Pinpoint the cell where the given text exists, returning its (X, Y) midpoint coordinate. 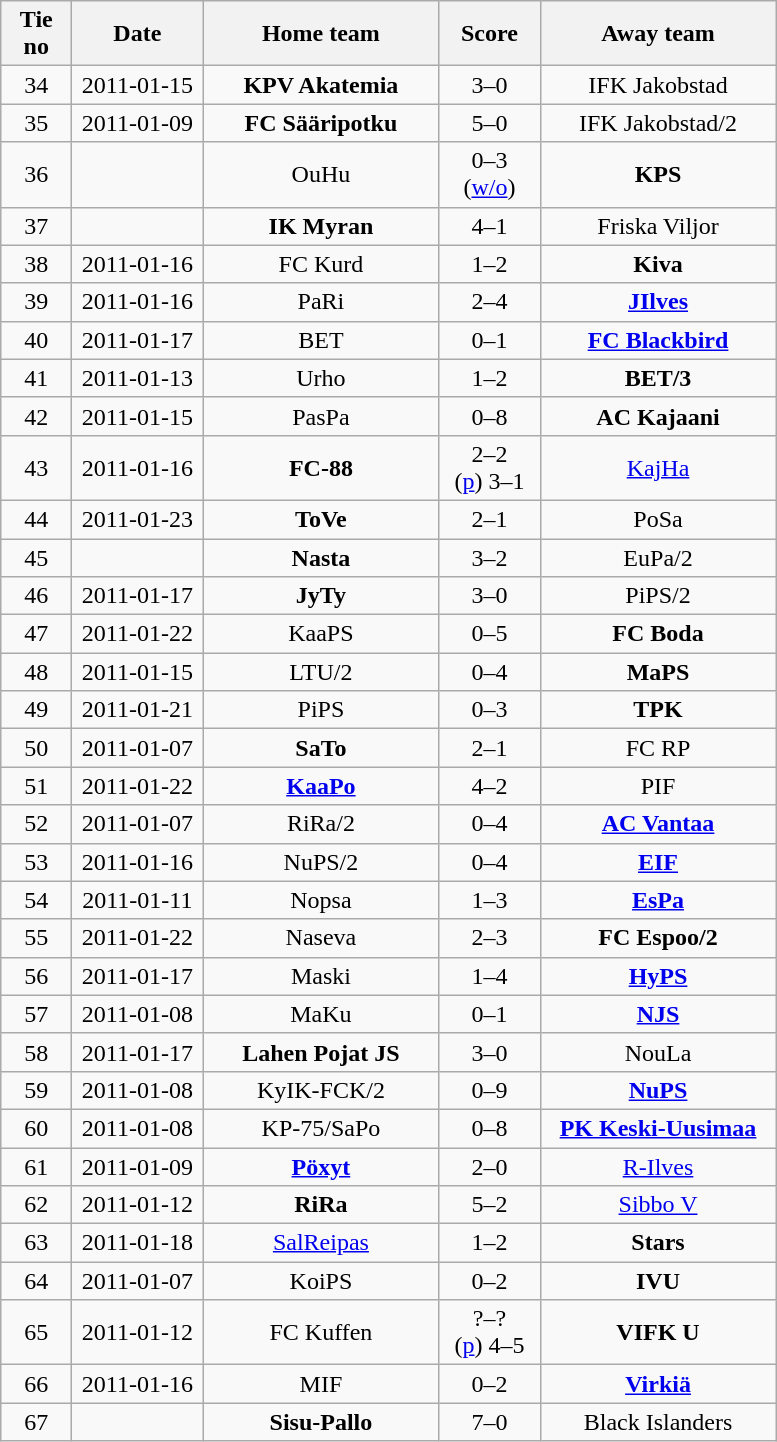
Home team (321, 34)
OuHu (321, 174)
35 (36, 123)
4–2 (490, 786)
0–9 (490, 1090)
7–0 (490, 1422)
KaaPo (321, 786)
KyIK-FCK/2 (321, 1090)
IK Myran (321, 226)
46 (36, 596)
PaRi (321, 302)
AC Kajaani (658, 416)
AC Vantaa (658, 824)
FC Sääripotku (321, 123)
50 (36, 748)
3–2 (490, 557)
EuPa/2 (658, 557)
51 (36, 786)
67 (36, 1422)
41 (36, 378)
4–1 (490, 226)
EsPa (658, 900)
1–4 (490, 976)
60 (36, 1128)
2011-01-11 (138, 900)
49 (36, 710)
36 (36, 174)
SalReipas (321, 1243)
JIlves (658, 302)
2–0 (490, 1167)
Sibbo V (658, 1205)
R-Ilves (658, 1167)
PoSa (658, 519)
2011-01-13 (138, 378)
38 (36, 264)
1–3 (490, 900)
57 (36, 1014)
Naseva (321, 938)
2–4 (490, 302)
Black Islanders (658, 1422)
Away team (658, 34)
ToVe (321, 519)
?–?(p) 4–5 (490, 1332)
MaPS (658, 672)
IFK Jakobstad (658, 85)
FC Boda (658, 634)
FC RP (658, 748)
Tie no (36, 34)
KPS (658, 174)
2011-01-21 (138, 710)
KP-75/SaPo (321, 1128)
64 (36, 1281)
SaTo (321, 748)
37 (36, 226)
2–2(p) 3–1 (490, 468)
58 (36, 1052)
42 (36, 416)
5–0 (490, 123)
PiPS/2 (658, 596)
PiPS (321, 710)
RiRa/2 (321, 824)
56 (36, 976)
52 (36, 824)
IFK Jakobstad/2 (658, 123)
Virkiä (658, 1384)
Pöxyt (321, 1167)
59 (36, 1090)
Date (138, 34)
PIF (658, 786)
IVU (658, 1281)
48 (36, 672)
Stars (658, 1243)
5–2 (490, 1205)
HyPS (658, 976)
BET/3 (658, 378)
LTU/2 (321, 672)
NouLa (658, 1052)
MIF (321, 1384)
RiRa (321, 1205)
MaKu (321, 1014)
KoiPS (321, 1281)
53 (36, 862)
Urho (321, 378)
45 (36, 557)
2011-01-23 (138, 519)
FC Kuffen (321, 1332)
Friska Viljor (658, 226)
43 (36, 468)
0–5 (490, 634)
0–3(w/o) (490, 174)
NuPS (658, 1090)
FC Espoo/2 (658, 938)
40 (36, 340)
2011-01-18 (138, 1243)
FC Kurd (321, 264)
66 (36, 1384)
TPK (658, 710)
Nopsa (321, 900)
NuPS/2 (321, 862)
NJS (658, 1014)
KPV Akatemia (321, 85)
Nasta (321, 557)
Score (490, 34)
FC-88 (321, 468)
65 (36, 1332)
39 (36, 302)
Kiva (658, 264)
Maski (321, 976)
BET (321, 340)
Sisu-Pallo (321, 1422)
FC Blackbird (658, 340)
VIFK U (658, 1332)
PK Keski-Uusimaa (658, 1128)
34 (36, 85)
KaaPS (321, 634)
PasPa (321, 416)
EIF (658, 862)
54 (36, 900)
2–3 (490, 938)
55 (36, 938)
0–3 (490, 710)
KajHa (658, 468)
44 (36, 519)
JyTy (321, 596)
61 (36, 1167)
47 (36, 634)
62 (36, 1205)
63 (36, 1243)
Lahen Pojat JS (321, 1052)
